Extract the (X, Y) coordinate from the center of the cell holding the provided text.  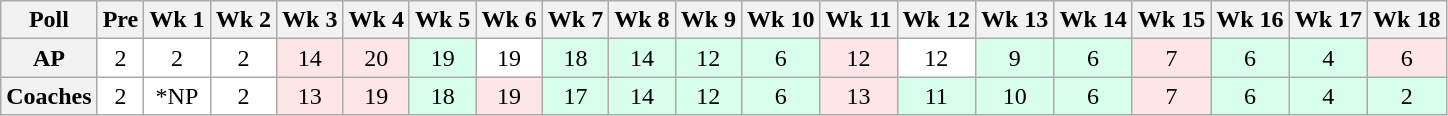
Wk 11 (858, 20)
Wk 1 (177, 20)
17 (575, 96)
Wk 6 (509, 20)
20 (376, 58)
AP (49, 58)
Wk 12 (936, 20)
Poll (49, 20)
Coaches (49, 96)
11 (936, 96)
Wk 3 (310, 20)
Wk 10 (781, 20)
10 (1014, 96)
Pre (120, 20)
Wk 5 (442, 20)
Wk 17 (1328, 20)
Wk 4 (376, 20)
Wk 14 (1093, 20)
Wk 2 (243, 20)
Wk 18 (1407, 20)
*NP (177, 96)
Wk 7 (575, 20)
Wk 15 (1171, 20)
9 (1014, 58)
Wk 16 (1250, 20)
Wk 8 (642, 20)
Wk 9 (708, 20)
Wk 13 (1014, 20)
